Search for the cell housing the specified text and yield its (X, Y) center coordinate. 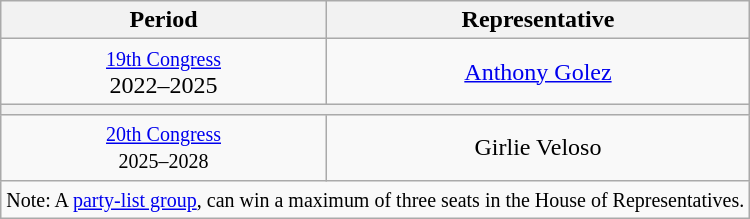
19th Congress2022–2025 (164, 72)
Representative (538, 20)
Anthony Golez (538, 72)
Period (164, 20)
20th Congress2025–2028 (164, 148)
Note: A party-list group, can win a maximum of three seats in the House of Representatives. (376, 199)
Girlie Veloso (538, 148)
